Provide the [x, y] coordinate of the cell's center where the given text is located.  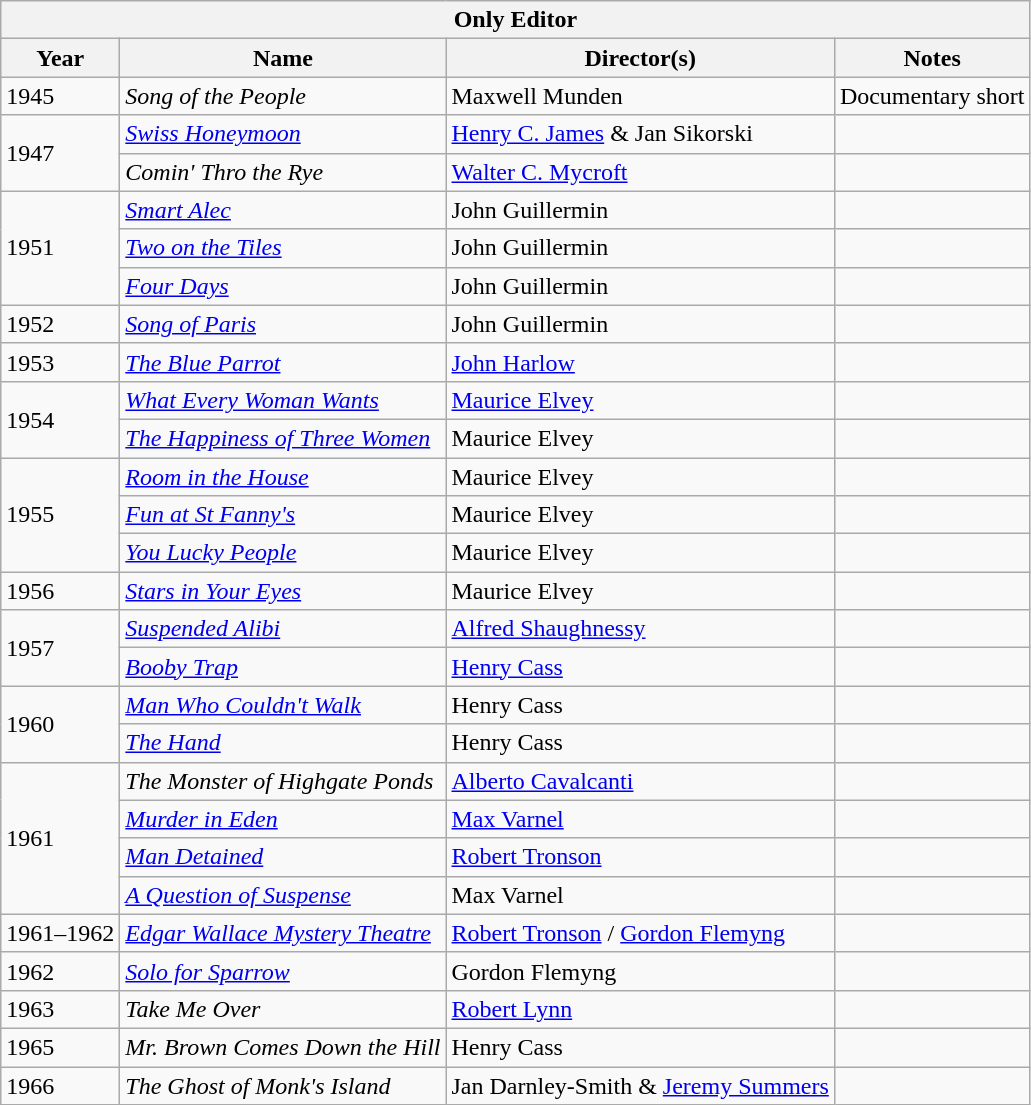
Maxwell Munden [640, 96]
1951 [60, 248]
Notes [932, 58]
Henry C. James & Jan Sikorski [640, 134]
Two on the Tiles [283, 248]
Stars in Your Eyes [283, 591]
What Every Woman Wants [283, 400]
The Blue Parrot [283, 362]
Booby Trap [283, 667]
Murder in Eden [283, 819]
Name [283, 58]
Smart Alec [283, 210]
1966 [60, 1085]
Solo for Sparrow [283, 971]
Robert Tronson [640, 857]
Suspended Alibi [283, 629]
1962 [60, 971]
The Hand [283, 743]
1954 [60, 419]
Robert Lynn [640, 1009]
Alfred Shaughnessy [640, 629]
The Ghost of Monk's Island [283, 1085]
1957 [60, 648]
1955 [60, 515]
1960 [60, 724]
1953 [60, 362]
Director(s) [640, 58]
Man Who Couldn't Walk [283, 705]
1961 [60, 838]
Edgar Wallace Mystery Theatre [283, 933]
Take Me Over [283, 1009]
Alberto Cavalcanti [640, 781]
Swiss Honeymoon [283, 134]
Song of Paris [283, 324]
The Monster of Highgate Ponds [283, 781]
Robert Tronson / Gordon Flemyng [640, 933]
1945 [60, 96]
1965 [60, 1047]
Song of the People [283, 96]
Comin' Thro the Rye [283, 172]
1956 [60, 591]
1961–1962 [60, 933]
You Lucky People [283, 553]
The Happiness of Three Women [283, 438]
Only Editor [516, 20]
1963 [60, 1009]
Documentary short [932, 96]
Jan Darnley-Smith & Jeremy Summers [640, 1085]
John Harlow [640, 362]
1952 [60, 324]
Walter C. Mycroft [640, 172]
Mr. Brown Comes Down the Hill [283, 1047]
Gordon Flemyng [640, 971]
1947 [60, 153]
Four Days [283, 286]
Room in the House [283, 477]
A Question of Suspense [283, 895]
Year [60, 58]
Fun at St Fanny's [283, 515]
Man Detained [283, 857]
